Scan for the cell matching the given text and deliver its [x, y] coordinate at center. 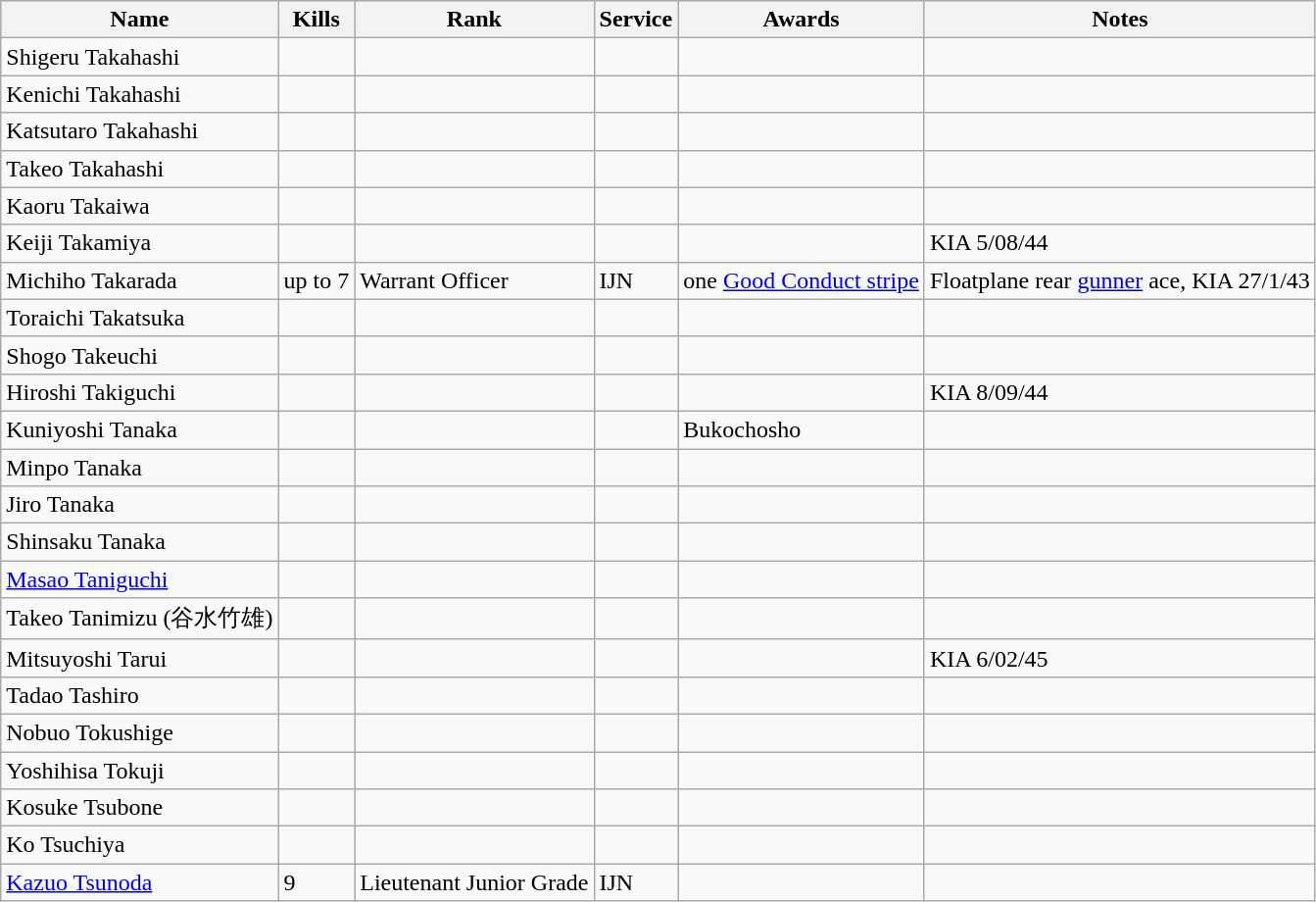
9 [317, 882]
Takeo Takahashi [139, 169]
KIA 5/08/44 [1119, 243]
up to 7 [317, 280]
Masao Taniguchi [139, 579]
Hiroshi Takiguchi [139, 392]
Shinsaku Tanaka [139, 542]
Kosuke Tsubone [139, 808]
Yoshihisa Tokuji [139, 770]
Toraichi Takatsuka [139, 318]
Kuniyoshi Tanaka [139, 429]
Jiro Tanaka [139, 505]
KIA 6/02/45 [1119, 658]
Name [139, 20]
Takeo Tanimizu (谷水竹雄) [139, 620]
Rank [474, 20]
Awards [802, 20]
Kaoru Takaiwa [139, 206]
Shigeru Takahashi [139, 57]
Floatplane rear gunner ace, KIA 27/1/43 [1119, 280]
Tadao Tashiro [139, 695]
Lieutenant Junior Grade [474, 882]
Service [636, 20]
Notes [1119, 20]
Kenichi Takahashi [139, 94]
Katsutaro Takahashi [139, 131]
Kills [317, 20]
Warrant Officer [474, 280]
Michiho Takarada [139, 280]
Ko Tsuchiya [139, 845]
Kazuo Tsunoda [139, 882]
one Good Conduct stripe [802, 280]
Bukochosho [802, 429]
Shogo Takeuchi [139, 355]
Minpo Tanaka [139, 468]
Keiji Takamiya [139, 243]
Mitsuyoshi Tarui [139, 658]
KIA 8/09/44 [1119, 392]
Nobuo Tokushige [139, 732]
